Find where the given text appears and provide that cell's center as [X, Y] coordinate. 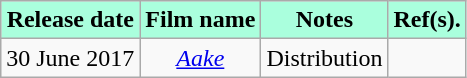
Aake [200, 58]
Release date [70, 20]
Notes [324, 20]
Distribution [324, 58]
Film name [200, 20]
Ref(s). [427, 20]
30 June 2017 [70, 58]
